Search for the cell housing the specified text and yield its (X, Y) center coordinate. 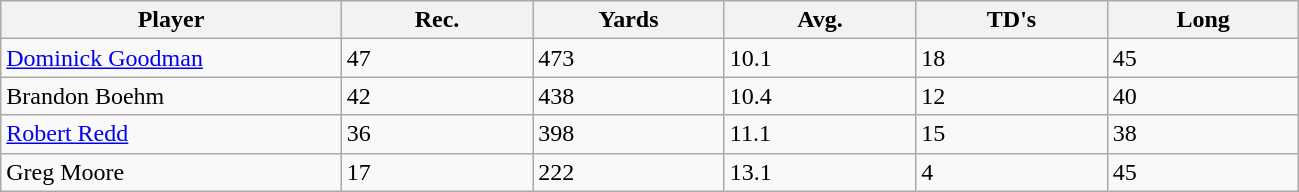
12 (1012, 96)
15 (1012, 134)
Avg. (820, 20)
398 (629, 134)
47 (437, 58)
222 (629, 172)
Greg Moore (171, 172)
13.1 (820, 172)
11.1 (820, 134)
Player (171, 20)
17 (437, 172)
40 (1203, 96)
Yards (629, 20)
438 (629, 96)
36 (437, 134)
18 (1012, 58)
Brandon Boehm (171, 96)
473 (629, 58)
Long (1203, 20)
TD's (1012, 20)
Dominick Goodman (171, 58)
10.1 (820, 58)
10.4 (820, 96)
38 (1203, 134)
4 (1012, 172)
42 (437, 96)
Robert Redd (171, 134)
Rec. (437, 20)
